Provide the [x, y] coordinate of the cell's center where the given text is located.  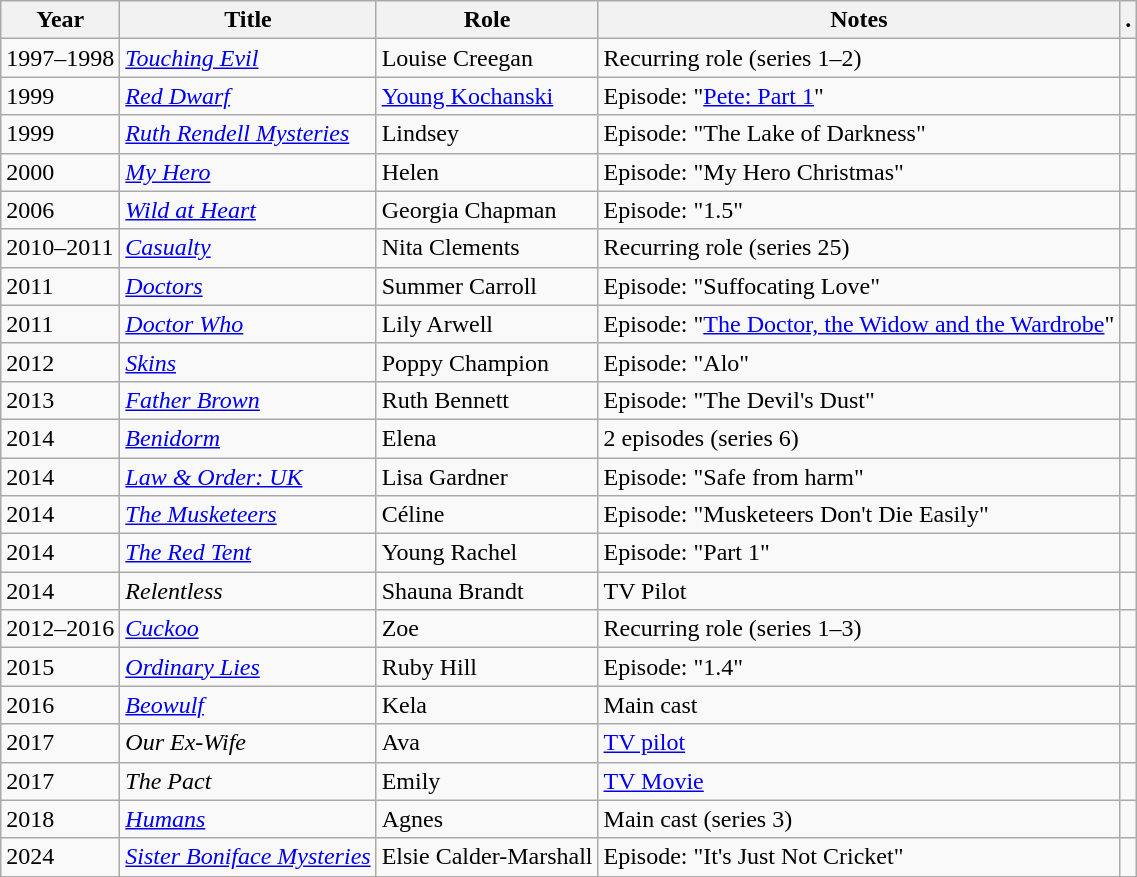
Our Ex-Wife [248, 743]
Summer Carroll [487, 286]
Year [60, 20]
Relentless [248, 591]
Episode: "Suffocating Love" [859, 286]
2000 [60, 172]
Wild at Heart [248, 210]
Céline [487, 515]
Lisa Gardner [487, 477]
Poppy Champion [487, 362]
Episode: "The Devil's Dust" [859, 400]
Episode: "The Doctor, the Widow and the Wardrobe" [859, 324]
2 episodes (series 6) [859, 438]
2006 [60, 210]
TV pilot [859, 743]
Episode: "Pete: Part 1" [859, 96]
Main cast [859, 705]
Touching Evil [248, 58]
Father Brown [248, 400]
2024 [60, 857]
Episode: "It's Just Not Cricket" [859, 857]
2016 [60, 705]
TV Movie [859, 781]
Elena [487, 438]
Episode: "Part 1" [859, 553]
Beowulf [248, 705]
Shauna Brandt [487, 591]
Notes [859, 20]
Ruby Hill [487, 667]
Episode: "Alo" [859, 362]
Skins [248, 362]
Kela [487, 705]
Episode: "My Hero Christmas" [859, 172]
Red Dwarf [248, 96]
2015 [60, 667]
Doctors [248, 286]
Ruth Rendell Mysteries [248, 134]
2018 [60, 819]
2012 [60, 362]
Humans [248, 819]
Title [248, 20]
Helen [487, 172]
Young Rachel [487, 553]
Agnes [487, 819]
2012–2016 [60, 629]
Ava [487, 743]
Episode: "1.5" [859, 210]
Zoe [487, 629]
Role [487, 20]
Recurring role (series 25) [859, 248]
Cuckoo [248, 629]
Ruth Bennett [487, 400]
Recurring role (series 1–3) [859, 629]
Elsie Calder-Marshall [487, 857]
My Hero [248, 172]
Nita Clements [487, 248]
Main cast (series 3) [859, 819]
Episode: "1.4" [859, 667]
Episode: "The Lake of Darkness" [859, 134]
Casualty [248, 248]
Georgia Chapman [487, 210]
. [1128, 20]
The Musketeers [248, 515]
1997–1998 [60, 58]
Emily [487, 781]
Law & Order: UK [248, 477]
The Pact [248, 781]
Lindsey [487, 134]
Episode: "Safe from harm" [859, 477]
Recurring role (series 1–2) [859, 58]
Episode: "Musketeers Don't Die Easily" [859, 515]
Louise Creegan [487, 58]
Doctor Who [248, 324]
2010–2011 [60, 248]
Benidorm [248, 438]
Ordinary Lies [248, 667]
TV Pilot [859, 591]
2013 [60, 400]
Young Kochanski [487, 96]
The Red Tent [248, 553]
Sister Boniface Mysteries [248, 857]
Lily Arwell [487, 324]
